Return (X, Y) of the center of cell containing provided text 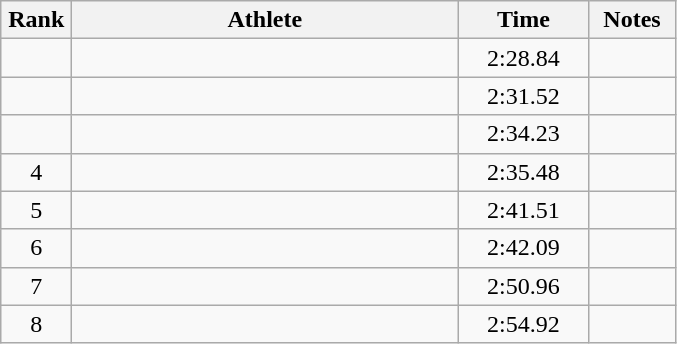
2:31.52 (524, 96)
2:54.92 (524, 324)
2:50.96 (524, 286)
2:35.48 (524, 172)
5 (36, 210)
Athlete (265, 20)
8 (36, 324)
Time (524, 20)
2:42.09 (524, 248)
2:28.84 (524, 58)
4 (36, 172)
7 (36, 286)
2:34.23 (524, 134)
2:41.51 (524, 210)
Rank (36, 20)
Notes (632, 20)
6 (36, 248)
